Detect which cell encompasses the target text, then output its [X, Y] center coordinate. 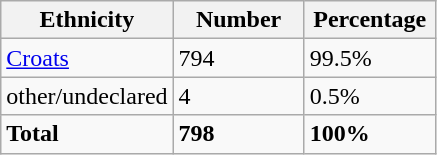
99.5% [370, 58]
Total [87, 134]
100% [370, 134]
Percentage [370, 20]
0.5% [370, 96]
other/undeclared [87, 96]
Ethnicity [87, 20]
Number [238, 20]
4 [238, 96]
Croats [87, 58]
798 [238, 134]
794 [238, 58]
